Return the (x, y) coordinate for the center point of the cell that contains the specified text.  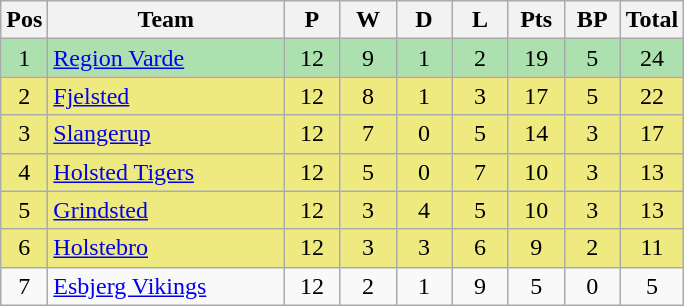
P (312, 20)
24 (652, 58)
Grindsted (166, 210)
Pts (536, 20)
Team (166, 20)
BP (592, 20)
Holsted Tigers (166, 172)
Fjelsted (166, 96)
Slangerup (166, 134)
Total (652, 20)
Pos (24, 20)
W (368, 20)
Esbjerg Vikings (166, 286)
Region Varde (166, 58)
11 (652, 248)
19 (536, 58)
L (480, 20)
22 (652, 96)
14 (536, 134)
8 (368, 96)
D (424, 20)
Holstebro (166, 248)
